From the cell containing the given text, extract its center point as [x, y] coordinate. 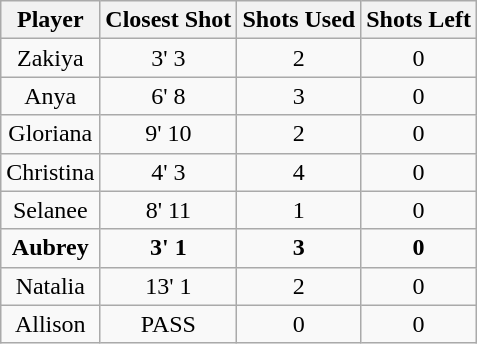
1 [299, 210]
13' 1 [168, 286]
Aubrey [50, 248]
Player [50, 20]
8' 11 [168, 210]
Christina [50, 172]
4 [299, 172]
Shots Left [419, 20]
3' 1 [168, 248]
Zakiya [50, 58]
9' 10 [168, 134]
Closest Shot [168, 20]
Allison [50, 324]
PASS [168, 324]
Selanee [50, 210]
Gloriana [50, 134]
6' 8 [168, 96]
3' 3 [168, 58]
4' 3 [168, 172]
Anya [50, 96]
Natalia [50, 286]
Shots Used [299, 20]
